Determine the (x, y) coordinate at the center of the cell enclosing the given text.  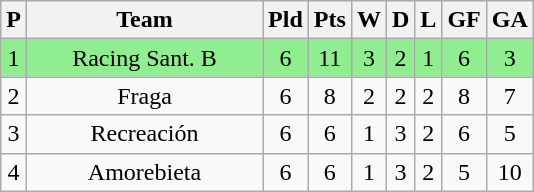
L (428, 20)
D (400, 20)
Team (144, 20)
Pld (286, 20)
W (368, 20)
4 (14, 172)
GF (464, 20)
10 (510, 172)
P (14, 20)
Amorebieta (144, 172)
7 (510, 96)
11 (330, 58)
Fraga (144, 96)
Recreación (144, 134)
Pts (330, 20)
Racing Sant. B (144, 58)
GA (510, 20)
